Scan for the cell matching the given text and deliver its (x, y) coordinate at center. 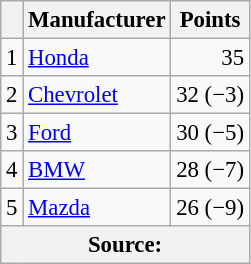
28 (−7) (210, 170)
30 (−5) (210, 133)
26 (−9) (210, 208)
1 (12, 58)
3 (12, 133)
Chevrolet (97, 95)
Source: (126, 245)
5 (12, 208)
Manufacturer (97, 20)
2 (12, 95)
BMW (97, 170)
Honda (97, 58)
32 (−3) (210, 95)
Points (210, 20)
35 (210, 58)
Mazda (97, 208)
Ford (97, 133)
4 (12, 170)
